Search for the cell housing the specified text and yield its (X, Y) center coordinate. 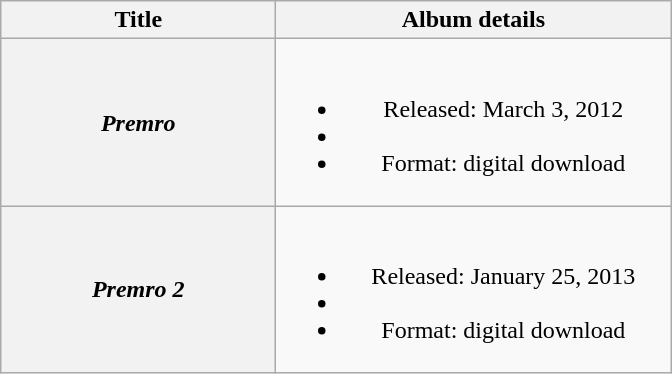
Premro (138, 122)
Premro 2 (138, 290)
Title (138, 20)
Album details (474, 20)
Released: March 3, 2012Format: digital download (474, 122)
Released: January 25, 2013Format: digital download (474, 290)
